Provide the [x, y] coordinate of the cell's center where the given text is located.  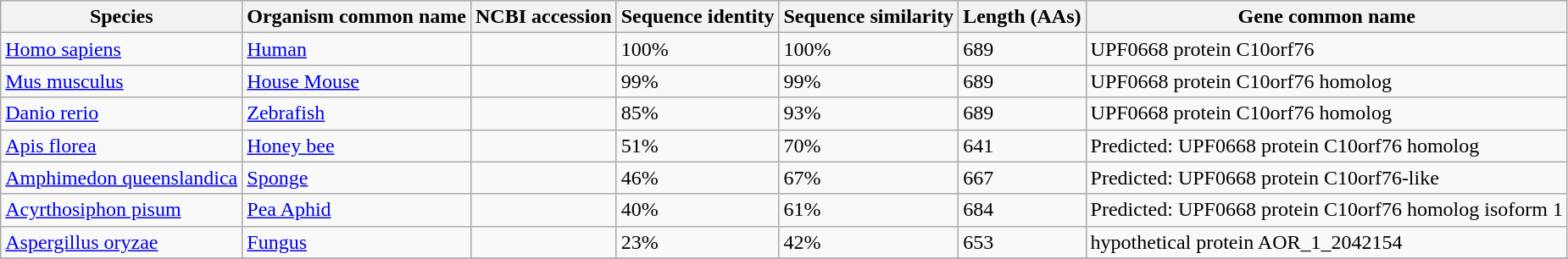
Organism common name [357, 17]
Predicted: UPF0668 protein C10orf76-like [1326, 178]
70% [869, 146]
Homo sapiens [122, 49]
51% [698, 146]
93% [869, 113]
684 [1022, 210]
46% [698, 178]
Length (AAs) [1022, 17]
Sponge [357, 178]
Amphimedon queenslandica [122, 178]
Sequence similarity [869, 17]
Zebrafish [357, 113]
Mus musculus [122, 81]
UPF0668 protein C10orf76 [1326, 49]
653 [1022, 242]
Acyrthosiphon pisum [122, 210]
House Mouse [357, 81]
641 [1022, 146]
85% [698, 113]
Sequence identity [698, 17]
40% [698, 210]
Human [357, 49]
42% [869, 242]
NCBI accession [543, 17]
Honey bee [357, 146]
Pea Aphid [357, 210]
Apis florea [122, 146]
Predicted: UPF0668 protein C10orf76 homolog [1326, 146]
hypothetical protein AOR_1_2042154 [1326, 242]
67% [869, 178]
Aspergillus oryzae [122, 242]
Danio rerio [122, 113]
Gene common name [1326, 17]
Species [122, 17]
23% [698, 242]
667 [1022, 178]
Fungus [357, 242]
61% [869, 210]
Predicted: UPF0668 protein C10orf76 homolog isoform 1 [1326, 210]
